Pinpoint the cell where the given text exists, returning its [x, y] midpoint coordinate. 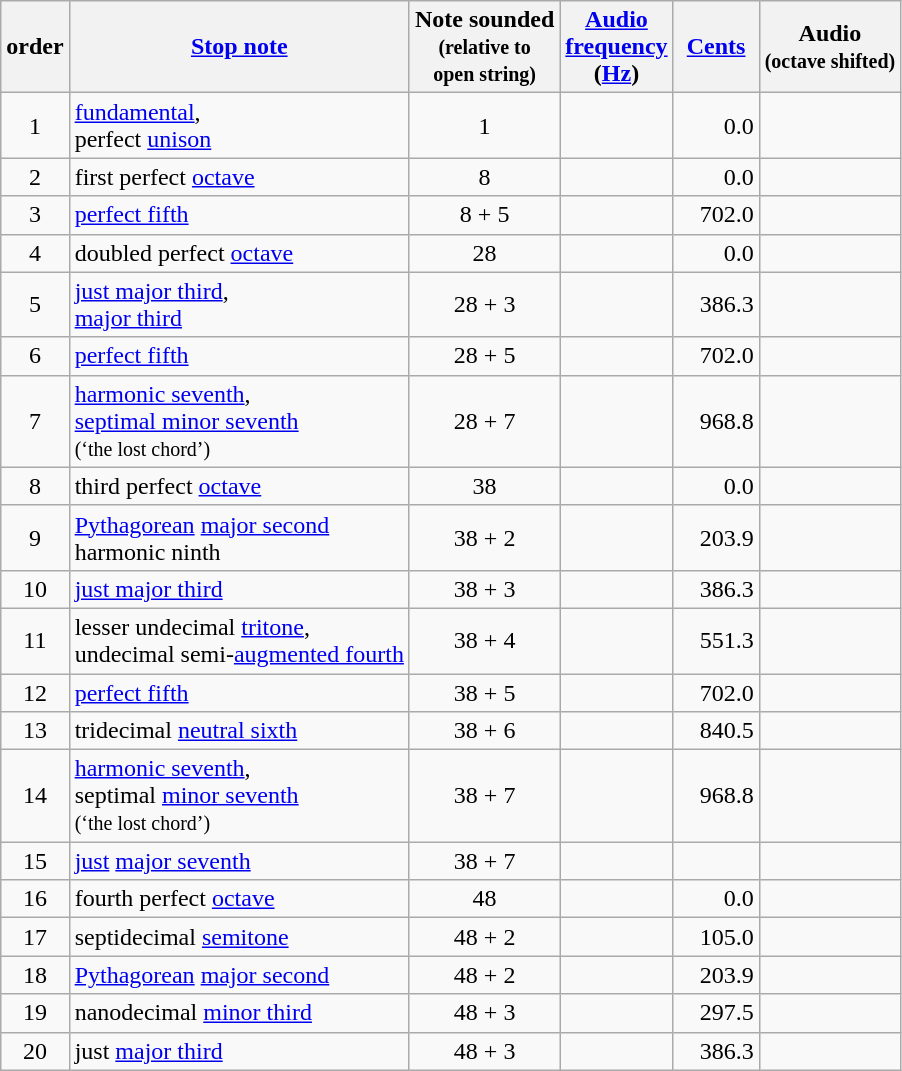
Audio frequency (Hz) [616, 47]
tridecimal neutral sixth [239, 731]
28 + 7 [484, 421]
3 [35, 215]
19 [35, 1013]
Note sounded(relative toopen string) [484, 47]
lesser undecimal tritone, undecimal semi-augmented fourth [239, 640]
28 + 5 [484, 356]
16 [35, 899]
551.3 [716, 640]
5 [35, 304]
38 [484, 486]
Stop note [239, 47]
2 [35, 177]
8 + 5 [484, 215]
Cents [716, 47]
38 + 2 [484, 538]
20 [35, 1051]
fourth perfect octave [239, 899]
38 + 3 [484, 589]
septidecimal semitone [239, 937]
105.0 [716, 937]
doubled perfect octave [239, 253]
fundamental, perfect unison [239, 126]
28 + 3 [484, 304]
just major third, major third [239, 304]
Pythagorean major second [239, 975]
6 [35, 356]
12 [35, 693]
840.5 [716, 731]
9 [35, 538]
38 + 6 [484, 731]
10 [35, 589]
15 [35, 861]
28 [484, 253]
14 [35, 796]
Pythagorean major second harmonic ninth [239, 538]
18 [35, 975]
11 [35, 640]
13 [35, 731]
17 [35, 937]
7 [35, 421]
order [35, 47]
38 + 5 [484, 693]
first perfect octave [239, 177]
just major seventh [239, 861]
48 [484, 899]
third perfect octave [239, 486]
4 [35, 253]
297.5 [716, 1013]
38 + 4 [484, 640]
Audio (octave shifted) [830, 47]
nanodecimal minor third [239, 1013]
